For the text-containing cell, return its midpoint in (x, y) coordinate format. 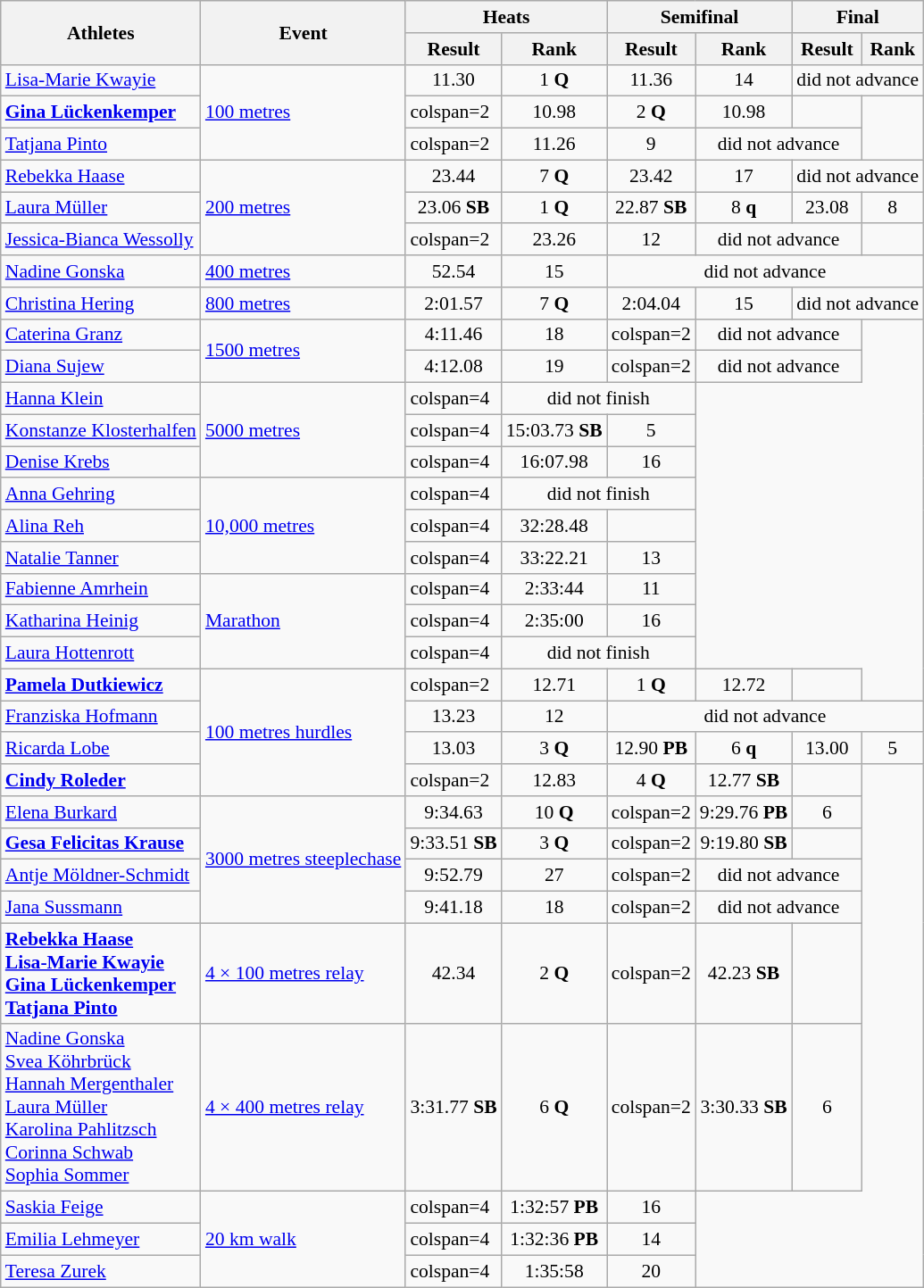
Diana Sujew (101, 367)
12.72 (744, 685)
400 metres (304, 271)
Anna Gehring (101, 494)
3000 metres steeplechase (304, 860)
6 q (744, 749)
Nadine Gonska (101, 271)
22.87 SB (652, 208)
Ricarda Lobe (101, 749)
12.71 (554, 685)
23.08 (827, 208)
Event (304, 32)
13.03 (454, 749)
2:35:00 (554, 621)
10 Q (554, 812)
3:31.77 SB (454, 1107)
42.34 (454, 973)
20 km walk (304, 1239)
9:52.79 (454, 876)
Cindy Roleder (101, 780)
12.77 SB (744, 780)
42.23 SB (744, 973)
32:28.48 (554, 526)
23.06 SB (454, 208)
12.83 (554, 780)
1:32:57 PB (554, 1208)
Jessica-Bianca Wessolly (101, 240)
Elena Burkard (101, 812)
Emilia Lehmeyer (101, 1240)
16:07.98 (554, 462)
4 Q (652, 780)
100 metres hurdles (304, 732)
Semifinal (700, 17)
800 metres (304, 303)
1500 metres (304, 350)
5000 metres (304, 430)
Teresa Zurek (101, 1271)
Marathon (304, 621)
Caterina Granz (101, 335)
9:34.63 (454, 812)
13.23 (454, 717)
23.42 (652, 176)
Konstanze Klosterhalfen (101, 430)
Christina Hering (101, 303)
11 (652, 589)
9:19.80 SB (744, 843)
Athletes (101, 32)
4 × 100 metres relay (304, 973)
Fabienne Amrhein (101, 589)
17 (744, 176)
Laura Müller (101, 208)
9:33.51 SB (454, 843)
33:22.21 (554, 558)
23.44 (454, 176)
9:29.76 PB (744, 812)
2:04.04 (652, 303)
19 (554, 367)
11.26 (554, 145)
Heats (505, 17)
4:11.46 (454, 335)
13.00 (827, 749)
1:35:58 (554, 1271)
Gesa Felicitas Krause (101, 843)
2:01.57 (454, 303)
Jana Sussmann (101, 908)
8 q (744, 208)
10,000 metres (304, 527)
23.26 (554, 240)
27 (554, 876)
8 (893, 208)
Katharina Heinig (101, 621)
9:41.18 (454, 908)
11.30 (454, 80)
100 metres (304, 112)
1:32:36 PB (554, 1240)
11.36 (652, 80)
Denise Krebs (101, 462)
9 (652, 145)
Nadine GonskaSvea KöhrbrückHannah MergenthalerLaura MüllerKarolina PahlitzschCorinna SchwabSophia Sommer (101, 1107)
12.90 PB (652, 749)
6 Q (554, 1107)
Natalie Tanner (101, 558)
Laura Hottenrott (101, 653)
52.54 (454, 271)
4 × 400 metres relay (304, 1107)
Rebekka Haase (101, 176)
3:30.33 SB (744, 1107)
Antje Möldner-Schmidt (101, 876)
Alina Reh (101, 526)
Tatjana Pinto (101, 145)
15:03.73 SB (554, 430)
2:33:44 (554, 589)
Lisa-Marie Kwayie (101, 80)
Rebekka HaaseLisa-Marie KwayieGina LückenkemperTatjana Pinto (101, 973)
Franziska Hofmann (101, 717)
200 metres (304, 207)
4:12.08 (454, 367)
Final (857, 17)
Saskia Feige (101, 1208)
Gina Lückenkemper (101, 112)
13 (652, 558)
20 (652, 1271)
Hanna Klein (101, 399)
Pamela Dutkiewicz (101, 685)
